Extract the (x, y) coordinate from the center of the cell holding the provided text.  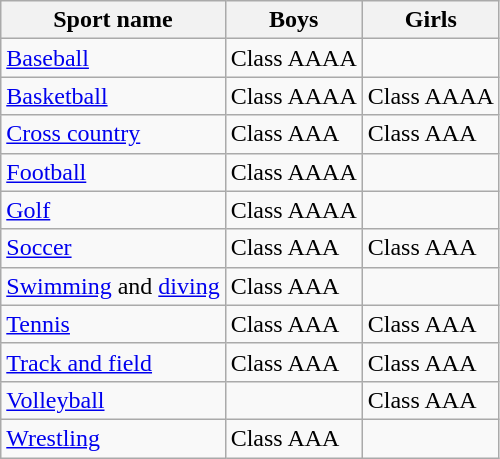
Soccer (113, 248)
Tennis (113, 324)
Football (113, 172)
Sport name (113, 20)
Cross country (113, 134)
Basketball (113, 96)
Baseball (113, 58)
Boys (294, 20)
Track and field (113, 362)
Golf (113, 210)
Swimming and diving (113, 286)
Volleyball (113, 400)
Wrestling (113, 438)
Girls (430, 20)
